Return the [x, y] coordinate for the center point of the cell that contains the specified text.  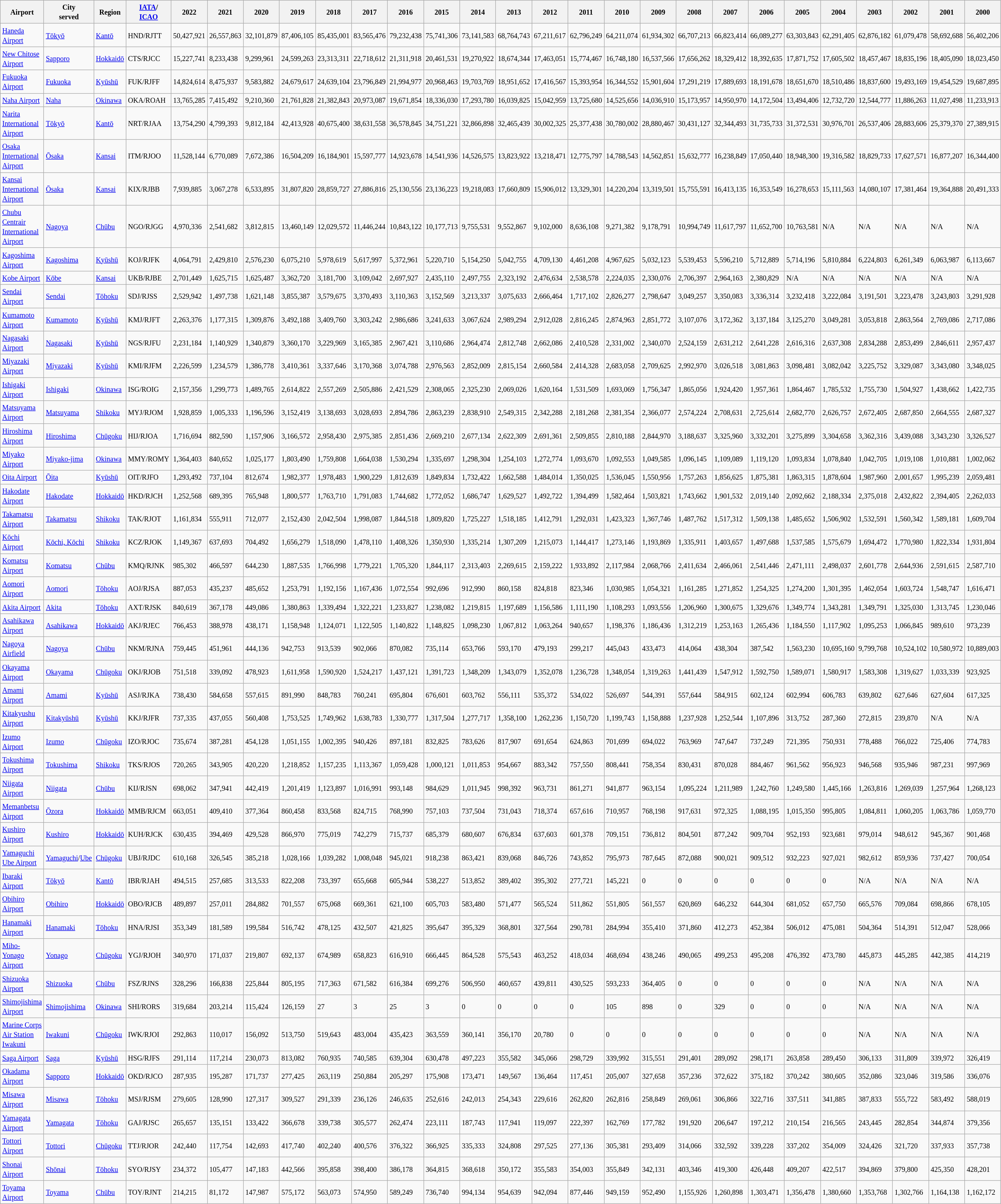
2,471,111 [803, 565]
16,413,135 [730, 189]
736,812 [658, 834]
18,023,450 [982, 59]
519,643 [333, 1034]
1,215,073 [550, 542]
2,769,086 [947, 319]
19,671,854 [406, 100]
1,662,588 [514, 477]
Obihiro [69, 904]
2,429,810 [226, 259]
1,237,928 [694, 718]
Kumamoto Airport [22, 319]
425,350 [947, 1169]
364,405 [658, 983]
1,268,123 [982, 788]
1,330,777 [406, 718]
720,265 [189, 764]
214,215 [189, 1192]
1,150,720 [586, 718]
5,372,961 [406, 259]
2016 [406, 12]
13,754,290 [189, 123]
2,626,757 [838, 413]
400,576 [370, 1145]
1,157,235 [333, 764]
HNA/RJSI [149, 927]
353,349 [189, 927]
884,467 [766, 764]
1,230,046 [982, 607]
323,046 [910, 1076]
1,779,221 [370, 565]
897,181 [406, 742]
3,350,083 [730, 296]
1,161,834 [189, 519]
995,805 [838, 811]
1,140,822 [406, 625]
2013 [514, 12]
927,021 [838, 857]
3,409,760 [333, 319]
306,866 [730, 1099]
1,995,239 [947, 477]
2,411,634 [694, 565]
3,223,478 [910, 296]
126,159 [298, 1006]
50,427,921 [189, 35]
2,677,134 [478, 435]
833,568 [333, 811]
Amami [69, 695]
861,271 [586, 788]
478,923 [261, 672]
Sendai Airport [22, 296]
18,674,344 [514, 59]
339,992 [622, 1057]
269,061 [694, 1099]
832,825 [442, 742]
1,219,815 [478, 607]
15,227,741 [189, 59]
128,990 [226, 1099]
1,822,334 [947, 542]
593,233 [622, 983]
555,911 [226, 519]
1,812,639 [406, 477]
2,019,140 [766, 495]
TTJ/RJOR [149, 1145]
695,804 [406, 695]
1,319,627 [910, 672]
75,741,306 [442, 35]
961,562 [803, 764]
2,631,212 [730, 343]
19,316,582 [838, 156]
945,021 [406, 857]
328,296 [189, 983]
494,515 [189, 881]
839,068 [514, 857]
768,198 [658, 811]
4,799,393 [226, 123]
2,263,376 [189, 319]
15,597,777 [370, 156]
8,636,108 [586, 226]
14,220,204 [622, 189]
1,095,253 [875, 625]
Takamatsu Airport [22, 519]
242,440 [189, 1145]
15,906,012 [550, 189]
SDJ/RJSS [149, 296]
565,524 [550, 904]
313,752 [803, 718]
2,557,269 [333, 389]
1,629,527 [514, 495]
1,078,840 [838, 459]
704,492 [261, 542]
932,223 [803, 857]
1,260,898 [730, 1192]
20,968,463 [442, 81]
19,270,922 [478, 59]
2021 [226, 12]
Haneda Airport [22, 35]
ITM/RJOO [149, 156]
583,492 [947, 1099]
973,239 [982, 625]
Kagoshima Airport [22, 259]
10,695,160 [838, 648]
866,970 [298, 834]
2015 [442, 12]
30,431,127 [694, 123]
1,803,490 [298, 459]
329 [730, 1006]
2,394,405 [947, 495]
1,111,190 [586, 607]
Kitakyūshū [69, 718]
575,543 [514, 955]
239,870 [910, 718]
476,392 [803, 955]
3,098,481 [803, 366]
1,123,897 [333, 788]
1,503,821 [658, 495]
2,641,228 [766, 343]
58,692,688 [947, 35]
18,336,030 [442, 100]
445,285 [910, 955]
1,199,743 [622, 718]
737,427 [947, 857]
187,743 [478, 1123]
671,582 [370, 983]
KIX/RJBB [149, 189]
747,647 [730, 742]
Misawa Airport [22, 1099]
16,278,653 [803, 189]
1,438,662 [947, 389]
258,849 [658, 1099]
710,957 [622, 811]
526,697 [622, 695]
506,950 [478, 983]
1,749,962 [333, 718]
475,081 [838, 927]
535,372 [550, 695]
681,052 [803, 904]
1,092,553 [622, 459]
7,672,386 [261, 156]
1,059,770 [982, 811]
1,164,138 [947, 1192]
20,461,531 [442, 59]
712,077 [261, 519]
18,837,600 [875, 81]
2,975,385 [370, 435]
16,353,549 [766, 189]
2,709,625 [658, 366]
1,844,117 [442, 565]
2,591,615 [947, 565]
326,419 [982, 1057]
499,253 [730, 955]
766,453 [189, 625]
OKD/RJCO [149, 1076]
898 [658, 1006]
17,660,809 [514, 189]
64,211,074 [622, 35]
605,944 [406, 881]
367,178 [226, 607]
1,317,504 [442, 718]
768,990 [406, 811]
SYO/RJSY [149, 1169]
2,001,657 [910, 477]
438,246 [658, 955]
56,402,206 [982, 35]
490,065 [694, 955]
593,170 [514, 648]
Naha Airport [22, 100]
1,901,532 [730, 495]
758,354 [658, 764]
1,206,960 [694, 607]
478,125 [333, 927]
15,632,777 [694, 156]
2,708,631 [730, 413]
506,012 [803, 927]
16,537,566 [658, 59]
917,631 [694, 811]
21,994,977 [406, 81]
321,720 [910, 1145]
2,549,315 [514, 413]
HKD/RJCH [149, 495]
KOJ/RJFK [149, 259]
2,380,829 [766, 278]
127,317 [261, 1099]
Izumo Airport [22, 742]
32,465,439 [514, 123]
1,340,879 [261, 343]
1,693,069 [622, 389]
2,669,210 [442, 435]
1,084,811 [875, 811]
2,912,028 [550, 319]
355,849 [622, 1169]
2,505,886 [370, 389]
1,590,920 [333, 672]
3,370,493 [370, 296]
225,844 [261, 983]
Saga [69, 1057]
1,167,436 [370, 588]
14,541,936 [442, 156]
1,184,550 [803, 625]
451,961 [226, 648]
473,780 [838, 955]
11,233,913 [982, 100]
380,605 [838, 1076]
13,218,471 [550, 156]
1,386,778 [261, 366]
Cityserved [69, 12]
1,517,312 [730, 519]
Misawa [69, 1099]
1,254,103 [514, 459]
Tottori Airport [22, 1145]
230,073 [261, 1057]
40,675,400 [333, 123]
1,349,791 [875, 607]
497,223 [478, 1057]
2000 [982, 12]
3,107,076 [694, 319]
OIT/RJFO [149, 477]
3,329,087 [910, 366]
28,880,467 [658, 123]
13,460,149 [298, 226]
1,445,166 [838, 788]
2,644,936 [910, 565]
941,877 [622, 788]
342,131 [658, 1169]
617,325 [982, 695]
402,240 [333, 1145]
1,122,505 [370, 625]
262,816 [622, 1099]
306,133 [875, 1057]
Kushiro Airport [22, 834]
Airport [22, 12]
11,886,263 [910, 100]
3,138,693 [333, 413]
62,876,182 [875, 35]
997,969 [982, 764]
14,172,504 [766, 100]
1,002,395 [333, 742]
883,342 [550, 764]
110,017 [226, 1034]
11,528,144 [189, 156]
3,326,527 [982, 435]
817,907 [514, 742]
42,413,928 [298, 123]
2,226,599 [189, 366]
2,863,239 [442, 413]
1,705,320 [406, 565]
8,233,438 [226, 59]
418,034 [586, 955]
2,976,563 [442, 366]
Toyama Airport [22, 1192]
AKJ/RJEC [149, 625]
Ōita [69, 477]
1,348,209 [478, 672]
Marine Corps Air Station Iwakuni [22, 1034]
63,303,843 [803, 35]
3,304,658 [838, 435]
Shōnai [69, 1169]
298,171 [766, 1057]
1,312,219 [694, 625]
Shimojishima [69, 1006]
Hiroshima Airport [22, 435]
366,925 [442, 1145]
11,446,244 [370, 226]
14,526,575 [478, 156]
2,587,710 [982, 565]
27,389,915 [982, 123]
Kansai International Airport [22, 189]
2,637,308 [838, 343]
309,527 [298, 1099]
1,148,825 [442, 625]
26,557,863 [226, 35]
327,564 [550, 927]
135,151 [226, 1123]
1,149,367 [189, 542]
1,391,723 [442, 672]
IBR/RJAH [149, 881]
1,096,145 [694, 459]
289,092 [730, 1057]
6,533,895 [261, 189]
1,531,509 [586, 389]
145,221 [622, 881]
242,013 [478, 1099]
438,171 [261, 625]
1,352,078 [550, 672]
528,066 [982, 927]
2,614,822 [298, 389]
760,241 [370, 695]
171,737 [261, 1076]
4,967,625 [622, 259]
3,812,815 [261, 226]
1,015,350 [803, 811]
2,538,578 [586, 278]
MSJ/RJSM [149, 1099]
2017 [370, 12]
694,022 [658, 742]
985,302 [189, 565]
243,445 [875, 1123]
870,028 [730, 764]
765,948 [261, 495]
1,504,927 [910, 389]
2,701,449 [189, 278]
417,740 [298, 1145]
912,990 [478, 588]
2,662,086 [550, 343]
398,400 [370, 1169]
1,524,217 [370, 672]
Takamatsu [69, 519]
2,117,984 [622, 565]
319,586 [947, 1076]
1,010,881 [947, 459]
822,208 [298, 881]
3,049,281 [838, 319]
2,687,850 [910, 413]
1,744,682 [406, 495]
452,384 [766, 927]
284,994 [622, 927]
4,970,336 [189, 226]
2,853,499 [910, 343]
Tokushima [69, 764]
TOY/RJNT [149, 1192]
3,049,257 [694, 296]
963,154 [658, 788]
9,812,184 [261, 123]
691,654 [550, 742]
28,883,606 [910, 123]
117,451 [586, 1076]
805,195 [298, 983]
2,964,474 [478, 343]
Kōchi Airport [22, 542]
678,105 [982, 904]
2,509,855 [586, 435]
10,524,102 [910, 648]
1,197,689 [514, 607]
2005 [803, 12]
387,833 [875, 1099]
New Chitose Airport [22, 59]
KKJ/RJFR [149, 718]
1,157,906 [261, 435]
2,810,188 [622, 435]
1,575,679 [838, 542]
430,525 [586, 983]
Miyako Airport [22, 459]
15,755,591 [694, 189]
1,066,845 [910, 625]
1,403,657 [730, 542]
3,343,230 [947, 435]
414,219 [982, 955]
685,379 [442, 834]
252,616 [442, 1099]
3,191,501 [875, 296]
735,114 [442, 648]
117,941 [514, 1123]
23,313,311 [333, 59]
387,542 [766, 648]
1,016,991 [370, 788]
2,308,065 [442, 389]
2,541,682 [226, 226]
954,667 [514, 764]
709,084 [910, 904]
4,709,130 [550, 259]
1,441,439 [694, 672]
117,214 [226, 1057]
1,580,917 [838, 672]
354,003 [586, 1169]
15,173,957 [694, 100]
10,889,003 [982, 648]
813,082 [298, 1057]
371,860 [694, 927]
Kobe Airport [22, 278]
175,908 [442, 1076]
387,281 [226, 742]
2,529,942 [189, 296]
3,291,928 [982, 296]
1,589,071 [803, 672]
1,437,121 [406, 672]
725,406 [947, 742]
923,681 [838, 834]
254,343 [514, 1099]
1,686,747 [478, 495]
1,254,325 [766, 588]
1,756,347 [658, 389]
79,232,438 [406, 35]
1,156,586 [550, 607]
1,033,339 [947, 672]
345,066 [550, 1057]
16,877,207 [947, 156]
293,409 [658, 1145]
263,858 [803, 1057]
379,356 [982, 1123]
1,236,728 [586, 672]
676,834 [514, 834]
468,694 [622, 955]
Yonago [69, 955]
902,066 [370, 648]
Niigata [69, 788]
66,707,213 [694, 35]
5,042,755 [514, 259]
1,766,998 [333, 565]
2,313,403 [478, 565]
UBJ/RJDC [149, 857]
666,445 [442, 955]
454,128 [261, 742]
Saga Airport [22, 1057]
Region [110, 12]
848,783 [333, 695]
3,188,637 [694, 435]
1,252,568 [189, 495]
887,053 [189, 588]
18,405,090 [947, 59]
1,931,804 [982, 542]
2,059,481 [982, 477]
1,265,436 [766, 625]
156,092 [261, 1034]
1,621,148 [261, 296]
655,668 [370, 881]
1,725,227 [478, 519]
3,325,960 [730, 435]
1,530,294 [406, 459]
1,900,229 [370, 477]
Ōzora [69, 811]
514,391 [910, 927]
Hakodate [69, 495]
NRT/RJAA [149, 123]
1,301,395 [838, 588]
859,936 [910, 857]
1,155,926 [694, 1192]
1,093,556 [658, 607]
766,022 [910, 742]
1,300,675 [730, 607]
1,293,492 [189, 477]
1,478,110 [370, 542]
1,307,209 [514, 542]
479,193 [550, 648]
336,076 [982, 1076]
763,969 [694, 742]
1,664,038 [370, 459]
Okayama Airport [22, 672]
3,067,278 [226, 189]
324,426 [875, 1145]
2,967,421 [406, 343]
5,032,123 [658, 259]
Fukuoka [69, 81]
653,766 [478, 648]
Izumo [69, 742]
3,348,025 [982, 366]
513,750 [298, 1034]
32,344,493 [730, 123]
909,512 [766, 857]
1,998,087 [370, 519]
2,414,328 [586, 366]
1,162,172 [982, 1192]
534,022 [586, 695]
658,823 [370, 955]
263,119 [333, 1076]
824,818 [550, 588]
757,550 [586, 764]
2007 [730, 12]
73,141,583 [478, 35]
512,047 [947, 927]
709,151 [622, 834]
181,589 [226, 927]
2,992,970 [694, 366]
698,062 [189, 788]
403,346 [694, 1169]
2,834,288 [875, 343]
1,485,652 [803, 519]
783,626 [478, 742]
2,826,277 [622, 296]
420,220 [261, 764]
561,557 [658, 904]
1,380,863 [298, 607]
1,506,902 [838, 519]
17,381,464 [910, 189]
1,242,760 [766, 788]
1,550,956 [658, 477]
877,446 [586, 1192]
352,086 [875, 1076]
940,426 [370, 742]
17,656,262 [694, 59]
1,656,279 [298, 542]
Memanbetsu Airport [22, 811]
870,082 [406, 648]
36,578,845 [406, 123]
HSG/RJFS [149, 1057]
1,117,902 [838, 625]
3,181,700 [333, 278]
2,666,464 [550, 296]
872,088 [694, 857]
1,367,746 [658, 519]
1,625,487 [261, 278]
177,782 [658, 1123]
1,863,315 [803, 477]
279,605 [189, 1099]
426,448 [766, 1169]
6,075,210 [298, 259]
630,478 [442, 1057]
30,780,002 [622, 123]
1,978,483 [333, 477]
1,059,428 [406, 764]
9,271,382 [622, 226]
SHI/RORS [149, 1006]
998,392 [514, 788]
3,137,184 [766, 319]
639,304 [406, 1057]
ISG/ROIG [149, 389]
14,788,543 [622, 156]
1,060,205 [910, 811]
Oita Airport [22, 477]
3,053,818 [875, 319]
IZO/RJOC [149, 742]
305,381 [622, 1145]
394,869 [875, 1169]
289,450 [838, 1057]
483,004 [370, 1034]
942,094 [550, 1192]
699,276 [442, 983]
394,469 [226, 834]
OKJ/RJOB [149, 672]
NGO/RJGG [149, 226]
8,475,937 [226, 81]
32,866,898 [478, 123]
1,611,958 [298, 672]
1,002,062 [982, 459]
949,159 [622, 1192]
3,336,314 [766, 296]
1,067,812 [514, 625]
2,381,354 [622, 413]
1,063,786 [947, 811]
337,511 [803, 1099]
602,124 [766, 695]
1,732,422 [478, 477]
437,055 [226, 718]
1,234,579 [226, 366]
339,972 [947, 1057]
743,852 [586, 857]
355,583 [550, 1169]
299,217 [586, 648]
Miyazaki [69, 366]
27 [333, 1006]
Tokushima Airport [22, 764]
1,408,326 [406, 542]
9,299,961 [261, 59]
265,657 [189, 1123]
5,714,196 [803, 259]
313,533 [261, 881]
1,193,869 [658, 542]
Kumamoto [69, 319]
9,552,867 [514, 226]
14,080,107 [875, 189]
Miho-Yonago Airport [22, 955]
2,672,405 [875, 413]
357,236 [694, 1076]
1,011,945 [478, 788]
1,272,774 [550, 459]
3,410,361 [298, 366]
701,699 [622, 742]
395,329 [478, 927]
717,363 [333, 983]
18,835,196 [910, 59]
1,233,827 [406, 607]
571,477 [514, 904]
20,491,333 [982, 189]
3,067,624 [478, 319]
952,490 [658, 1192]
NGS/RJFU [149, 343]
738,430 [189, 695]
940,657 [586, 625]
Obihiro Airport [22, 904]
665,576 [875, 904]
18,651,670 [803, 81]
20,973,087 [370, 100]
584,915 [730, 695]
731,043 [514, 811]
1,518,090 [333, 542]
395,302 [550, 881]
24,599,263 [298, 59]
1,933,892 [586, 565]
740,585 [370, 1057]
YGJ/RJOH [149, 955]
2,541,446 [766, 565]
66,089,277 [766, 35]
13,765,285 [189, 100]
1,124,071 [333, 625]
291,339 [333, 1099]
1,548,747 [947, 588]
87,406,105 [298, 35]
375,182 [766, 1076]
1,335,911 [694, 542]
2019 [298, 12]
544,391 [658, 695]
AXT/RJSK [149, 607]
1,547,912 [730, 672]
13,494,406 [803, 100]
10,763,581 [803, 226]
984,629 [442, 788]
16,344,400 [982, 156]
38,631,558 [370, 123]
1,095,224 [694, 788]
2,152,430 [298, 519]
485,652 [261, 588]
657,750 [838, 904]
337,933 [947, 1145]
19,218,083 [478, 189]
627,646 [910, 695]
2,366,077 [658, 413]
3,362,316 [875, 435]
379,800 [910, 1169]
575,172 [298, 1192]
1,335,214 [478, 542]
2,476,634 [550, 278]
386,178 [406, 1169]
1,253,791 [298, 588]
840,619 [189, 607]
257,011 [226, 904]
538,227 [442, 881]
216,565 [838, 1123]
1,772,052 [442, 495]
1,422,735 [982, 389]
Iwakuni [69, 1034]
495,208 [766, 955]
700,054 [982, 857]
Matsuyama [69, 413]
335,333 [478, 1145]
680,607 [478, 834]
18,392,635 [766, 59]
1,108,293 [622, 607]
830,431 [694, 764]
22,718,612 [370, 59]
1,262,236 [550, 718]
9,583,882 [261, 81]
1,186,436 [658, 625]
83,565,476 [370, 35]
5,617,997 [370, 259]
366,678 [298, 1123]
3,172,362 [730, 319]
1,177,315 [226, 319]
142,693 [261, 1145]
13,319,501 [658, 189]
KUH/RJCK [149, 834]
1,509,138 [766, 519]
19,703,769 [478, 81]
2,852,009 [478, 366]
1,957,361 [766, 389]
1,757,263 [694, 477]
Matsuyama Airport [22, 413]
360,141 [478, 1034]
860,458 [298, 811]
1,019,108 [910, 459]
442,385 [947, 955]
1,638,783 [370, 718]
Komatsu Airport [22, 565]
846,726 [550, 857]
MMB/RJCM [149, 811]
19,687,895 [982, 81]
945,367 [947, 834]
5,154,250 [478, 259]
3,579,675 [333, 296]
Sendai [69, 296]
5,810,884 [838, 259]
1,800,577 [298, 495]
19,454,529 [947, 81]
1,252,544 [730, 718]
946,568 [875, 764]
1,582,464 [622, 495]
556,111 [514, 695]
147,987 [261, 1192]
Miyako-jima [69, 459]
388,978 [226, 625]
199,584 [261, 927]
435,423 [406, 1034]
1,759,808 [333, 459]
171,037 [226, 955]
1,791,083 [370, 495]
3,492,188 [298, 319]
979,014 [875, 834]
115,424 [261, 1006]
1,211,989 [730, 788]
277,721 [586, 881]
735,674 [189, 742]
3,225,752 [875, 366]
2,815,154 [514, 366]
2,957,437 [982, 343]
197,212 [766, 1123]
2,725,614 [766, 413]
1,196,596 [261, 413]
292,863 [189, 1034]
698,866 [947, 904]
IWK/RJOI [149, 1034]
1,292,031 [586, 519]
297,525 [550, 1145]
644,304 [766, 904]
117,754 [226, 1145]
2,874,963 [622, 319]
6,063,987 [947, 259]
1,537,585 [803, 542]
257,685 [226, 881]
MMY/ROMY [149, 459]
2,683,058 [622, 366]
9,799,768 [875, 648]
Kagoshima [69, 259]
3,213,337 [478, 296]
909,704 [766, 834]
624,863 [586, 742]
1,313,745 [947, 607]
583,480 [478, 904]
Osaka International Airport [22, 156]
355,582 [514, 1057]
11,652,700 [766, 226]
1,462,054 [875, 588]
516,742 [298, 927]
644,230 [261, 565]
85,435,001 [333, 35]
1,864,467 [803, 389]
639,802 [875, 695]
3,075,633 [514, 296]
2,342,288 [550, 413]
1,536,045 [622, 477]
409,207 [803, 1169]
KMI/RJFM [149, 366]
412,273 [730, 927]
3,074,788 [406, 366]
17,605,502 [838, 59]
10,177,713 [442, 226]
277,425 [298, 1076]
Toyama [69, 1192]
1,592,750 [766, 672]
1,109,089 [730, 459]
1,339,494 [333, 607]
952,193 [803, 834]
1,560,342 [910, 519]
637,693 [226, 542]
355,410 [658, 927]
1,028,166 [298, 857]
2,846,611 [947, 343]
972,325 [730, 811]
298,729 [586, 1057]
603,762 [478, 695]
2,042,504 [333, 519]
282,854 [910, 1123]
3,110,363 [406, 296]
901,468 [982, 834]
1,856,625 [730, 477]
1,030,985 [622, 588]
2,664,555 [947, 413]
1,309,876 [261, 319]
284,882 [261, 904]
2,432,822 [910, 495]
657,616 [586, 811]
1,093,670 [586, 459]
1,364,403 [189, 459]
272,815 [875, 718]
3,081,863 [766, 366]
721,395 [803, 742]
1,755,730 [875, 389]
347,941 [226, 788]
67,211,617 [550, 35]
34,751,221 [442, 123]
2,574,224 [694, 413]
Shonai Airport [22, 1169]
16,039,825 [514, 100]
2,262,033 [982, 495]
751,518 [189, 672]
2,410,528 [586, 343]
32,101,879 [261, 35]
18,191,678 [766, 81]
2,325,230 [478, 389]
1,878,604 [838, 477]
319,684 [189, 1006]
17,050,440 [766, 156]
1,928,859 [189, 413]
9,178,791 [658, 226]
KCZ/RJOK [149, 542]
Chubu Centrair International Airport [22, 226]
2,964,163 [730, 278]
742,279 [370, 834]
10,843,122 [406, 226]
3,855,387 [298, 296]
337,202 [803, 1145]
1,353,768 [875, 1192]
574,950 [370, 1192]
935,946 [910, 764]
Kōbe [69, 278]
555,722 [910, 1099]
Hiroshima [69, 435]
1,051,155 [298, 742]
18,329,412 [730, 59]
OBO/RJCB [149, 904]
588,019 [982, 1099]
2012 [550, 12]
5,220,710 [442, 259]
Okayama [69, 672]
234,372 [189, 1169]
TKS/RJOS [149, 764]
147,183 [261, 1169]
133,422 [261, 1123]
1,487,762 [694, 519]
1,329,676 [766, 607]
1,717,102 [586, 296]
26,537,406 [875, 123]
1,809,820 [442, 519]
326,545 [226, 857]
2008 [694, 12]
368,618 [478, 1169]
1,253,163 [730, 625]
Ishigaki Airport [22, 389]
Akita [69, 607]
19,493,169 [910, 81]
2,497,755 [478, 278]
3,332,201 [766, 435]
10,580,972 [947, 648]
900,021 [730, 857]
1,218,852 [298, 764]
Hakodate Airport [22, 495]
1,603,724 [910, 588]
Kitakyushu Airport [22, 718]
Fukuoka Airport [22, 81]
KMJ/RJFT [149, 319]
432,507 [370, 927]
1,273,146 [622, 542]
287,935 [189, 1076]
2,717,086 [982, 319]
2,682,770 [803, 413]
463,252 [550, 955]
715,737 [406, 834]
223,111 [442, 1123]
1,054,321 [658, 588]
68,764,743 [514, 35]
2,435,110 [442, 278]
1,025,177 [261, 459]
511,862 [586, 904]
2,576,230 [261, 259]
Tottori [69, 1145]
61,079,478 [910, 35]
7,939,885 [189, 189]
17,871,752 [803, 59]
12,732,720 [838, 100]
222,397 [586, 1123]
18,829,733 [875, 156]
7,415,492 [226, 100]
557,615 [261, 695]
311,809 [910, 1057]
1,350,025 [586, 477]
250,884 [370, 1076]
982,612 [875, 857]
119,097 [550, 1123]
1,616,471 [982, 588]
3,082,042 [838, 366]
3,243,803 [947, 296]
737,249 [766, 742]
918,238 [442, 857]
3,152,419 [298, 413]
1,277,717 [478, 718]
795,973 [622, 857]
442,419 [261, 788]
422,517 [838, 1169]
409,410 [226, 811]
2002 [910, 12]
3,229,969 [333, 343]
3,125,270 [803, 319]
21,761,828 [298, 100]
610,168 [189, 857]
3,337,646 [333, 366]
13,823,922 [514, 156]
824,715 [370, 811]
166,838 [226, 983]
1,098,230 [478, 625]
11,617,797 [730, 226]
105 [622, 1006]
339,738 [333, 1123]
Yamaguchi Ube Airport [22, 857]
17,463,051 [550, 59]
737,104 [226, 477]
305,577 [370, 1123]
389,402 [514, 881]
1,298,304 [478, 459]
1,302,766 [910, 1192]
17,291,219 [694, 81]
16,748,180 [622, 59]
2,616,316 [803, 343]
16,238,849 [730, 156]
Okadama Airport [22, 1076]
2022 [189, 12]
2,069,026 [514, 389]
291,114 [189, 1057]
414,064 [694, 648]
15,042,959 [550, 100]
627,604 [947, 695]
1,303,471 [766, 1192]
2,697,927 [406, 278]
1,238,082 [442, 607]
370,242 [803, 1076]
1,589,181 [947, 519]
675,068 [333, 904]
354,009 [838, 1145]
395,858 [333, 1169]
16,504,209 [298, 156]
1,093,834 [803, 459]
62,796,249 [586, 35]
2004 [838, 12]
760,935 [333, 1057]
1,518,185 [514, 519]
13,725,680 [586, 100]
557,644 [694, 695]
173,471 [478, 1076]
1,716,694 [189, 435]
1,380,660 [838, 1192]
2,812,748 [514, 343]
993,148 [406, 788]
364,815 [442, 1169]
489,897 [189, 904]
3,362,720 [298, 278]
61,934,302 [658, 35]
3,170,368 [370, 366]
81,172 [226, 1192]
421,825 [406, 927]
439,811 [550, 983]
385,218 [261, 857]
62,291,405 [838, 35]
3,343,080 [947, 366]
195,287 [226, 1076]
701,557 [298, 904]
Yamaguchi/Ube [69, 857]
2,188,334 [838, 495]
136,464 [550, 1076]
1,063,264 [550, 625]
17,889,693 [730, 81]
1,492,722 [550, 495]
15,774,467 [586, 59]
Narita International Airport [22, 123]
3,232,418 [803, 296]
1,532,591 [875, 519]
1,348,054 [622, 672]
FSZ/RJNS [149, 983]
637,603 [550, 834]
30,002,325 [550, 123]
2,816,245 [586, 319]
466,597 [226, 565]
442,566 [298, 1169]
395,647 [442, 927]
994,134 [478, 1192]
2003 [875, 12]
339,092 [226, 672]
2,851,772 [658, 319]
1,107,896 [766, 718]
2,421,529 [406, 389]
1,005,333 [226, 413]
1,271,852 [730, 588]
987,231 [947, 764]
376,322 [406, 1145]
1,987,960 [875, 477]
1,249,580 [803, 788]
Hanamaki [69, 927]
891,990 [298, 695]
1,049,585 [658, 459]
15,111,563 [838, 189]
1,263,816 [875, 788]
149,567 [514, 1076]
1,269,039 [910, 788]
2,986,686 [406, 319]
191,920 [694, 1123]
445,873 [875, 955]
343,905 [226, 764]
2,340,070 [658, 343]
24,639,104 [333, 81]
3,152,569 [442, 296]
28,859,727 [333, 189]
12,775,797 [586, 156]
324,808 [514, 1145]
25,130,556 [406, 189]
2,601,778 [875, 565]
KIJ/RJSN [149, 788]
6,224,803 [875, 259]
FUK/RJFF [149, 81]
1,865,056 [694, 389]
363,559 [442, 1034]
4,461,208 [586, 259]
2,798,647 [658, 296]
2010 [622, 12]
14,562,851 [658, 156]
262,474 [406, 1123]
445,043 [622, 648]
372,622 [730, 1076]
1,763,710 [333, 495]
2,894,786 [406, 413]
368,801 [514, 927]
OKA/ROAH [149, 100]
419,300 [730, 1169]
1,394,499 [586, 495]
1,497,738 [226, 296]
2,989,294 [514, 319]
669,361 [370, 904]
759,445 [189, 648]
1,785,532 [838, 389]
19,364,888 [947, 189]
315,551 [658, 1057]
1,743,662 [694, 495]
1,072,554 [406, 588]
13,329,301 [586, 189]
314,066 [694, 1145]
GAJ/RJSC [149, 1123]
Shimojishima Airport [22, 1006]
25,379,370 [947, 123]
757,103 [442, 811]
1,319,263 [658, 672]
Kushiro [69, 834]
219,807 [261, 955]
2,092,662 [803, 495]
332,592 [730, 1145]
23,136,223 [442, 189]
737,504 [478, 811]
350,172 [514, 1169]
1,484,014 [550, 477]
5,712,889 [766, 259]
733,397 [333, 881]
1,583,308 [875, 672]
689,395 [226, 495]
14,036,910 [658, 100]
2,687,327 [982, 413]
262,820 [586, 1099]
Shizuoka [69, 983]
736,740 [442, 1192]
808,441 [622, 764]
2,958,430 [333, 435]
3,360,170 [298, 343]
663,051 [189, 811]
1,088,195 [766, 811]
2011 [586, 12]
2,331,002 [622, 343]
1,350,930 [442, 542]
Shizuoka Airport [22, 983]
18,457,467 [875, 59]
229,616 [550, 1099]
21,311,918 [406, 59]
HND/RJTT [149, 35]
1,356,478 [803, 1192]
460,657 [514, 983]
942,753 [298, 648]
3,222,084 [838, 296]
3,165,385 [370, 343]
1,257,964 [947, 788]
2,157,356 [189, 389]
963,731 [550, 788]
750,931 [838, 742]
877,242 [730, 834]
1,158,888 [658, 718]
1,299,773 [226, 389]
948,612 [910, 834]
1,008,048 [370, 857]
602,994 [803, 695]
9,210,360 [261, 100]
341,885 [838, 1099]
10,994,749 [694, 226]
2,330,076 [658, 278]
1,497,688 [766, 542]
AOJ/RJSA [149, 588]
1,358,100 [514, 718]
31,735,733 [766, 123]
1,875,381 [766, 477]
1,625,715 [226, 278]
2,466,061 [730, 565]
Yamagata Airport [22, 1123]
589,249 [406, 1192]
2,844,970 [658, 435]
205,297 [406, 1076]
601,378 [586, 834]
Ibaraki Airport [22, 881]
Nagasaki [69, 343]
989,610 [947, 625]
9,102,000 [550, 226]
344,874 [947, 1123]
31,372,531 [803, 123]
913,539 [333, 648]
3,303,242 [370, 319]
290,781 [586, 927]
429,528 [261, 834]
KMQ/RJNK [149, 565]
2018 [333, 12]
Amami Airport [22, 695]
5,539,453 [694, 259]
6,770,089 [226, 156]
UKB/RJBE [149, 278]
2,851,436 [406, 435]
1,849,834 [442, 477]
882,590 [226, 435]
2,269,615 [514, 565]
210,154 [803, 1123]
Aomori Airport [22, 588]
2020 [261, 12]
2,660,584 [550, 366]
1,119,120 [766, 459]
17,416,567 [550, 81]
Hanamaki Airport [22, 927]
1,161,285 [694, 588]
Kōchi, Kōchi [69, 542]
504,364 [875, 927]
438,304 [730, 648]
3,109,042 [370, 278]
11,027,498 [947, 100]
860,158 [514, 588]
15,901,604 [658, 81]
621,100 [406, 904]
1,201,419 [298, 788]
1,322,221 [370, 607]
5,596,210 [730, 259]
21,382,843 [333, 100]
513,852 [478, 881]
1,423,323 [622, 519]
551,805 [622, 904]
812,674 [261, 477]
14,950,970 [730, 100]
3,028,693 [370, 413]
560,408 [261, 718]
1,335,697 [442, 459]
3,241,633 [442, 319]
1,011,853 [478, 764]
2,838,910 [478, 413]
1,844,518 [406, 519]
923,925 [982, 672]
3,166,572 [298, 435]
Akita Airport [22, 607]
2,068,766 [658, 565]
Nagasaki Airport [22, 343]
Yamagata [69, 1123]
616,384 [406, 983]
2,231,184 [189, 343]
1,563,230 [803, 648]
18,510,486 [838, 81]
Miyazaki Airport [22, 366]
31,807,820 [298, 189]
2,498,037 [838, 565]
236,126 [370, 1099]
105,477 [226, 1169]
630,435 [189, 834]
605,703 [442, 904]
Nagoya Airfield [22, 648]
1,770,980 [910, 542]
24,679,617 [298, 81]
775,019 [333, 834]
1,694,472 [875, 542]
5,978,619 [333, 259]
954,639 [514, 1192]
1,140,929 [226, 343]
864,528 [478, 955]
205,007 [622, 1076]
1,000,121 [442, 764]
14,824,614 [189, 81]
356,170 [514, 1034]
1,609,704 [982, 519]
2,375,018 [875, 495]
1,144,417 [586, 542]
823,346 [586, 588]
1,349,774 [803, 607]
616,910 [406, 955]
203,214 [226, 1006]
30,976,701 [838, 123]
774,783 [982, 742]
2,159,222 [550, 565]
3,275,899 [803, 435]
16,344,552 [622, 81]
804,501 [694, 834]
992,696 [442, 588]
2,691,361 [550, 435]
1,198,376 [622, 625]
620,869 [694, 904]
1,039,282 [333, 857]
MYJ/RJOM [149, 413]
15,393,954 [586, 81]
339,228 [766, 1145]
162,769 [622, 1123]
327,658 [658, 1076]
1,274,200 [803, 588]
435,237 [226, 588]
718,374 [550, 811]
1,113,367 [370, 764]
Aomori [69, 588]
1,753,525 [298, 718]
377,364 [261, 811]
66,823,414 [730, 35]
1,325,030 [910, 607]
Asahikawa [69, 625]
IATA/ICAO [149, 12]
1,192,156 [333, 588]
2014 [478, 12]
1,412,791 [550, 519]
1,924,420 [730, 389]
NKM/RJNA [149, 648]
6,113,667 [982, 259]
428,201 [982, 1169]
2,224,035 [622, 278]
1,982,377 [298, 477]
3,110,686 [442, 343]
584,658 [226, 695]
246,635 [406, 1099]
2,863,564 [910, 319]
17,627,571 [910, 156]
2,706,397 [694, 278]
2009 [658, 12]
206,647 [730, 1123]
18,951,652 [514, 81]
HIJ/RJOA [149, 435]
3,439,088 [910, 435]
357,738 [982, 1145]
CTS/RJCC [149, 59]
ASJ/RJKA [149, 695]
340,970 [189, 955]
1,620,164 [550, 389]
14,525,656 [622, 100]
676,601 [442, 695]
TAK/RJOT [149, 519]
23,796,849 [370, 81]
1,343,079 [514, 672]
646,232 [730, 904]
25,377,438 [586, 123]
277,136 [586, 1145]
840,652 [226, 459]
4,064,791 [189, 259]
863,421 [478, 857]
1,887,535 [298, 565]
17,293,780 [478, 100]
444,136 [261, 648]
1,042,705 [875, 459]
6,261,349 [910, 259]
12,029,572 [333, 226]
2,622,309 [514, 435]
606,783 [838, 695]
9,755,531 [478, 226]
1,343,281 [838, 607]
Asahikawa Airport [22, 625]
674,989 [333, 955]
2,524,159 [694, 343]
1,158,948 [298, 625]
2,323,192 [514, 278]
Naha [69, 100]
322,716 [766, 1099]
787,645 [658, 857]
25 [406, 1006]
1,489,765 [261, 389]
2001 [947, 12]
3,026,518 [730, 366]
956,923 [838, 764]
433,473 [658, 648]
2,181,268 [586, 413]
18,948,300 [803, 156]
16,184,901 [333, 156]
20,780 [550, 1034]
778,488 [875, 742]
Komatsu [69, 565]
27,886,816 [370, 189]
291,401 [694, 1057]
287,360 [838, 718]
692,137 [298, 955]
737,335 [189, 718]
2006 [766, 12]
12,544,777 [875, 100]
449,086 [261, 607]
Ishigaki [69, 389]
Niigata Airport [22, 788]
563,073 [333, 1192]
14,923,678 [406, 156]
